Determine the [x, y] coordinate at the center of the cell enclosing the given text.  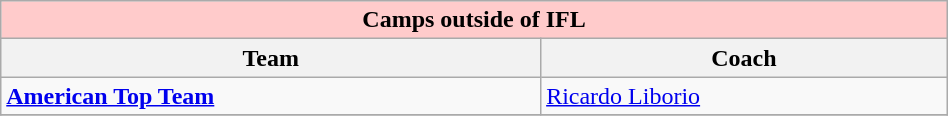
American Top Team [271, 96]
Team [271, 58]
Camps outside of IFL [474, 20]
Coach [744, 58]
Ricardo Liborio [744, 96]
